Detect which cell encompasses the target text, then output its [X, Y] center coordinate. 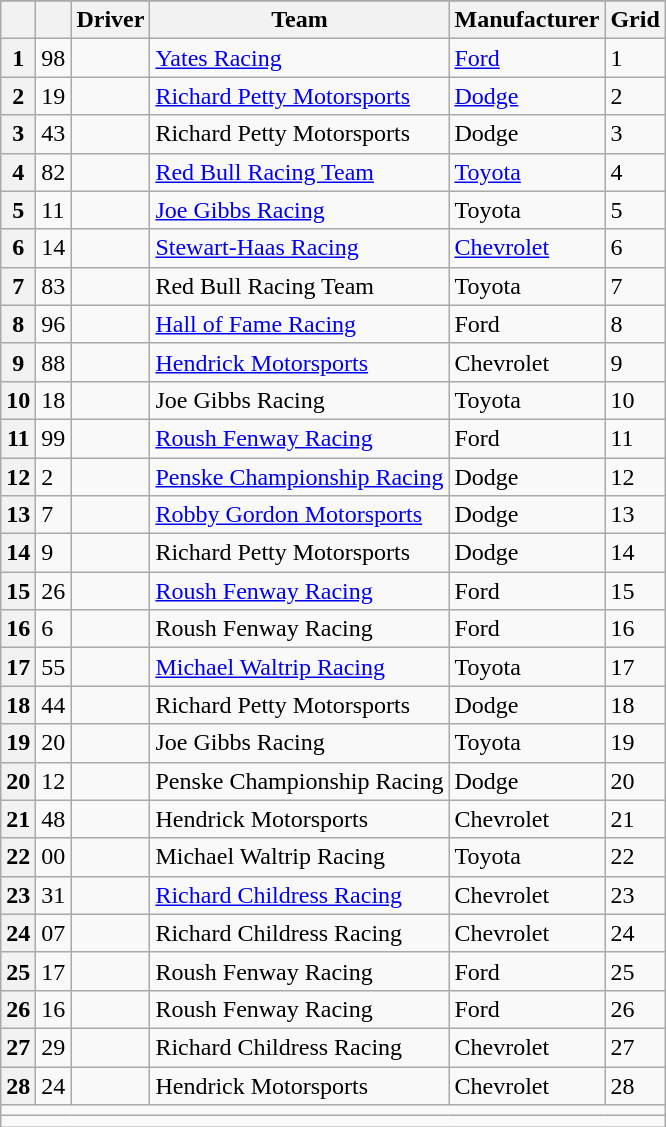
Stewart-Haas Racing [300, 248]
82 [54, 172]
44 [54, 705]
55 [54, 667]
Driver [110, 20]
99 [54, 438]
Grid [635, 20]
43 [54, 134]
98 [54, 58]
48 [54, 819]
Hall of Fame Racing [300, 324]
31 [54, 895]
07 [54, 933]
83 [54, 286]
Robby Gordon Motorsports [300, 515]
Yates Racing [300, 58]
96 [54, 324]
00 [54, 857]
Team [300, 20]
Manufacturer [527, 20]
88 [54, 362]
29 [54, 1047]
